Capture the cell that displays the provided text and extract its [x, y] central coordinate. 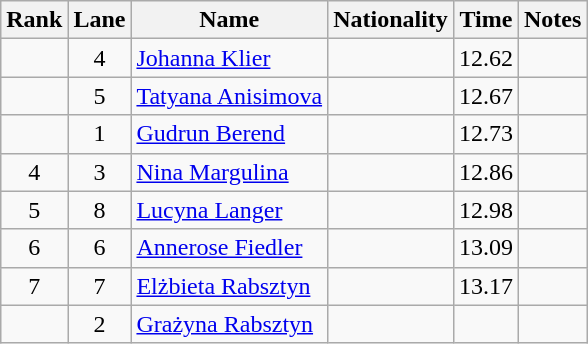
1 [100, 134]
Lucyna Langer [230, 210]
Johanna Klier [230, 58]
12.98 [486, 210]
12.86 [486, 172]
Lane [100, 20]
13.09 [486, 248]
Nina Margulina [230, 172]
2 [100, 324]
12.73 [486, 134]
Tatyana Anisimova [230, 96]
Grażyna Rabsztyn [230, 324]
Time [486, 20]
Gudrun Berend [230, 134]
Notes [552, 20]
Elżbieta Rabsztyn [230, 286]
Rank [34, 20]
8 [100, 210]
3 [100, 172]
Name [230, 20]
12.67 [486, 96]
13.17 [486, 286]
12.62 [486, 58]
Annerose Fiedler [230, 248]
Nationality [391, 20]
